Scan for the cell matching the given text and deliver its (X, Y) coordinate at center. 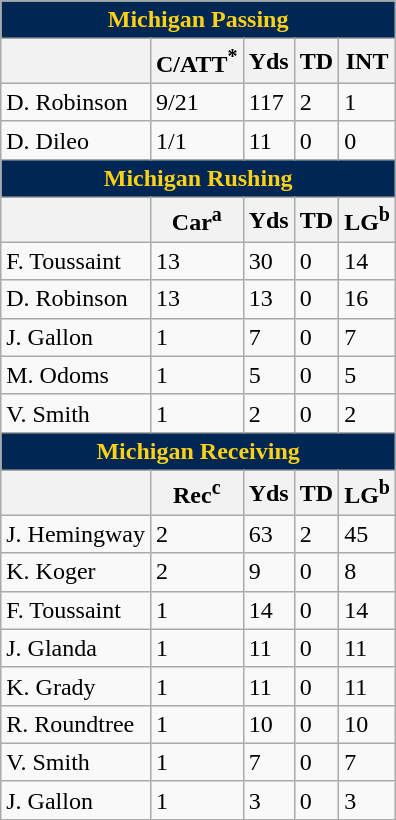
J. Glanda (76, 648)
C/ATT* (196, 62)
9 (268, 572)
M. Odoms (76, 375)
117 (268, 102)
Michigan Rushing (198, 178)
D. Dileo (76, 140)
K. Koger (76, 572)
K. Grady (76, 686)
9/21 (196, 102)
J. Hemingway (76, 534)
Cara (196, 220)
30 (268, 261)
45 (368, 534)
INT (368, 62)
16 (368, 299)
8 (368, 572)
Recc (196, 492)
63 (268, 534)
R. Roundtree (76, 724)
1/1 (196, 140)
Michigan Receiving (198, 451)
Michigan Passing (198, 20)
